Return the (x, y) coordinate for the center point of the cell that contains the specified text.  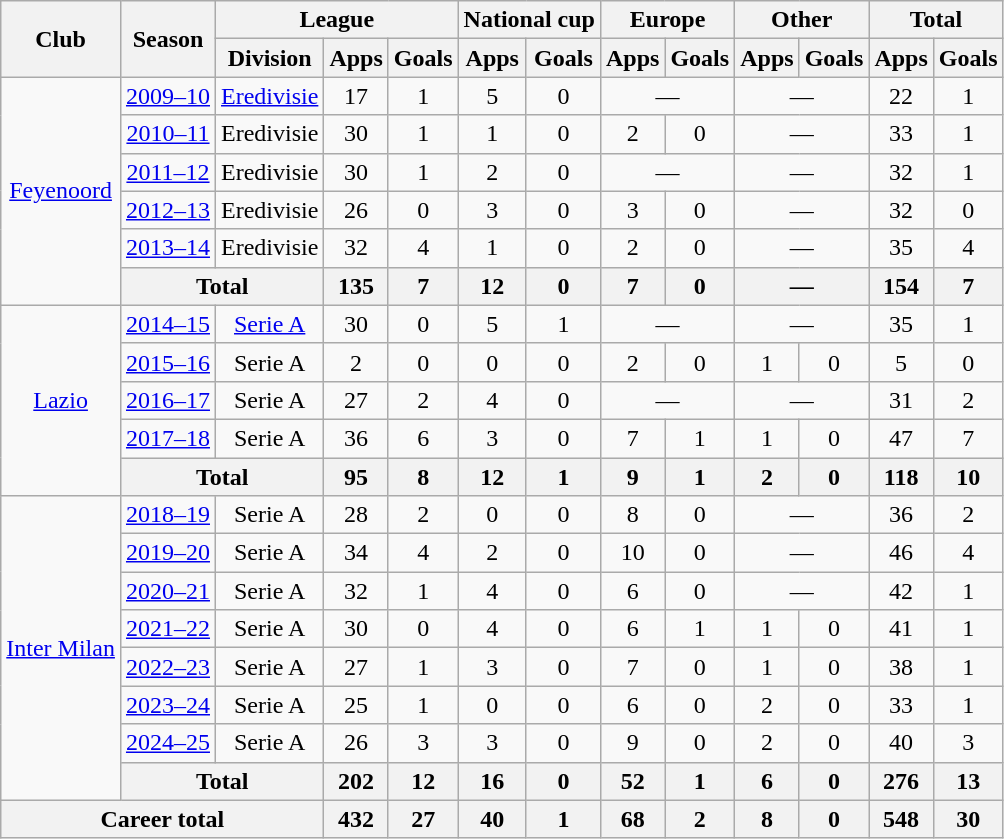
25 (356, 705)
16 (492, 781)
46 (901, 553)
2014–15 (168, 324)
2020–21 (168, 591)
548 (901, 819)
2024–25 (168, 743)
22 (901, 96)
Feyenoord (61, 191)
34 (356, 553)
Europe (667, 20)
Career total (162, 819)
Division (270, 58)
2017–18 (168, 438)
38 (901, 667)
Lazio (61, 400)
2011–12 (168, 172)
Season (168, 39)
2015–16 (168, 362)
41 (901, 629)
2019–20 (168, 553)
432 (356, 819)
17 (356, 96)
135 (356, 286)
Inter Milan (61, 648)
52 (632, 781)
2018–19 (168, 515)
2023–24 (168, 705)
League (338, 20)
202 (356, 781)
2016–17 (168, 400)
National cup (529, 20)
13 (968, 781)
2009–10 (168, 96)
68 (632, 819)
2021–22 (168, 629)
Other (802, 20)
2010–11 (168, 134)
2012–13 (168, 210)
28 (356, 515)
Club (61, 39)
47 (901, 438)
2013–14 (168, 248)
31 (901, 400)
95 (356, 477)
118 (901, 477)
276 (901, 781)
2022–23 (168, 667)
42 (901, 591)
154 (901, 286)
